Output the [x, y] coordinate of the center of the cell containing the given text.  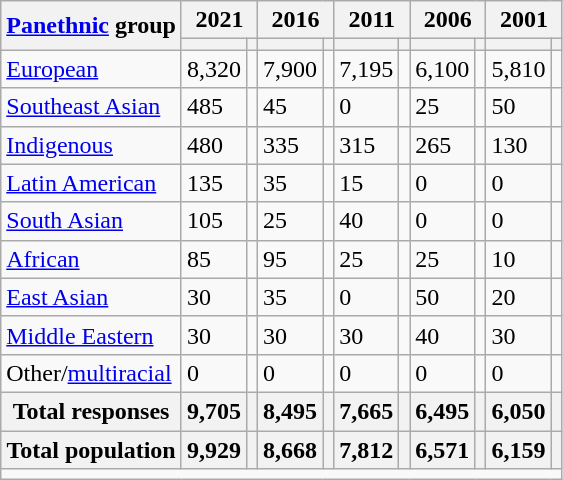
Panethnic group [92, 26]
85 [214, 259]
8,668 [290, 449]
95 [290, 259]
480 [214, 145]
South Asian [92, 221]
485 [214, 107]
European [92, 69]
105 [214, 221]
10 [518, 259]
2011 [372, 20]
5,810 [518, 69]
2001 [524, 20]
265 [442, 145]
African [92, 259]
20 [518, 297]
Indigenous [92, 145]
7,812 [366, 449]
6,571 [442, 449]
130 [518, 145]
7,195 [366, 69]
8,495 [290, 411]
335 [290, 145]
6,050 [518, 411]
9,705 [214, 411]
6,159 [518, 449]
8,320 [214, 69]
Middle Eastern [92, 335]
6,495 [442, 411]
15 [366, 183]
2021 [219, 20]
7,900 [290, 69]
Other/multiracial [92, 373]
7,665 [366, 411]
45 [290, 107]
6,100 [442, 69]
Latin American [92, 183]
Southeast Asian [92, 107]
East Asian [92, 297]
2016 [296, 20]
315 [366, 145]
9,929 [214, 449]
Total responses [92, 411]
2006 [448, 20]
Total population [92, 449]
135 [214, 183]
